Extract the [x, y] coordinate from the center of the cell holding the provided text.  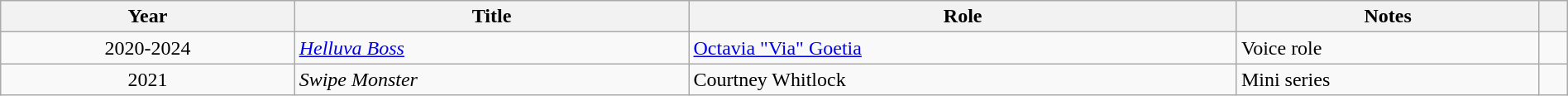
2021 [147, 79]
Octavia "Via" Goetia [963, 48]
Year [147, 17]
Swipe Monster [491, 79]
Courtney Whitlock [963, 79]
Helluva Boss [491, 48]
Title [491, 17]
2020-2024 [147, 48]
Role [963, 17]
Notes [1388, 17]
Mini series [1388, 79]
Voice role [1388, 48]
